Detect which cell encompasses the target text, then output its (X, Y) center coordinate. 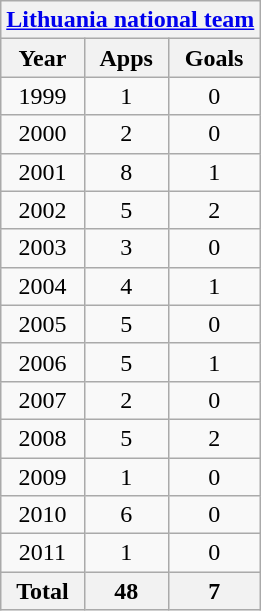
48 (126, 591)
2005 (42, 324)
2000 (42, 134)
Apps (126, 58)
1999 (42, 96)
Lithuania national team (130, 20)
2011 (42, 553)
2007 (42, 400)
4 (126, 286)
2004 (42, 286)
2003 (42, 248)
Year (42, 58)
3 (126, 248)
2002 (42, 210)
2009 (42, 477)
8 (126, 172)
Goals (214, 58)
2001 (42, 172)
2006 (42, 362)
7 (214, 591)
2008 (42, 438)
Total (42, 591)
2010 (42, 515)
6 (126, 515)
